For the text-containing cell, return its midpoint in (x, y) coordinate format. 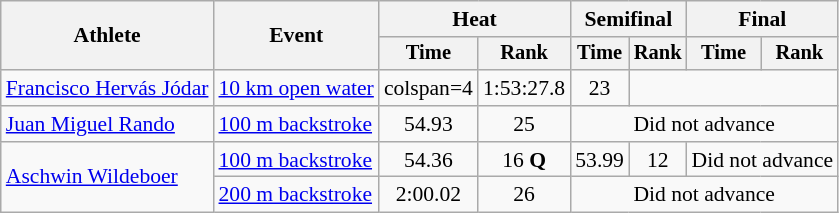
16 Q (524, 160)
Final (763, 19)
Heat (474, 19)
colspan=4 (428, 88)
10 km open water (296, 88)
200 m backstroke (296, 195)
1:53:27.8 (524, 88)
Aschwin Wildeboer (108, 178)
25 (524, 124)
54.36 (428, 160)
Francisco Hervás Jódar (108, 88)
Athlete (108, 36)
54.93 (428, 124)
Juan Miguel Rando (108, 124)
53.99 (600, 160)
23 (600, 88)
2:00.02 (428, 195)
Semifinal (628, 19)
12 (658, 160)
26 (524, 195)
Event (296, 36)
